Capture the cell that displays the provided text and extract its [X, Y] central coordinate. 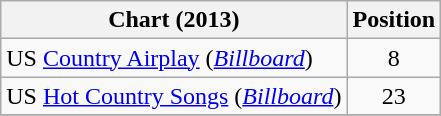
8 [394, 58]
23 [394, 96]
Chart (2013) [174, 20]
Position [394, 20]
US Hot Country Songs (Billboard) [174, 96]
US Country Airplay (Billboard) [174, 58]
